Capture the cell that displays the provided text and extract its (x, y) central coordinate. 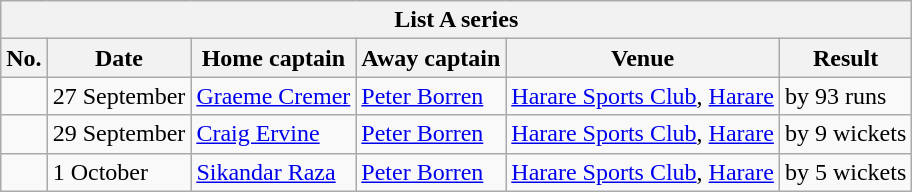
Venue (643, 58)
by 93 runs (845, 96)
27 September (119, 96)
by 9 wickets (845, 134)
1 October (119, 172)
Graeme Cremer (274, 96)
No. (24, 58)
29 September (119, 134)
Away captain (431, 58)
Result (845, 58)
Date (119, 58)
Home captain (274, 58)
List A series (456, 20)
by 5 wickets (845, 172)
Sikandar Raza (274, 172)
Craig Ervine (274, 134)
